Pinpoint the cell where the given text exists, returning its [X, Y] midpoint coordinate. 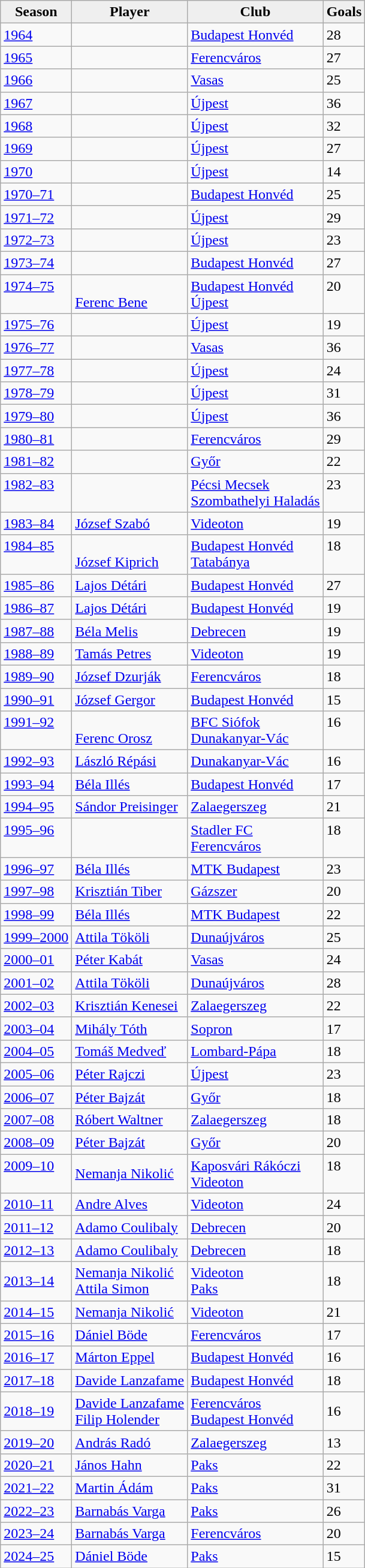
1987–88 [36, 631]
Davide Lanzafame Filip Holender [129, 1411]
2020–21 [36, 1465]
Stadler FCFerencváros [255, 838]
1979–80 [36, 416]
András Radó [129, 1442]
1981–82 [36, 462]
1994–95 [36, 807]
1969 [36, 149]
1970 [36, 171]
Nemanja Nikolić Attila Simon [129, 1281]
1967 [36, 103]
Krisztián Kenesei [129, 1006]
Player [129, 12]
1998–99 [36, 914]
Tamás Petres [129, 654]
1970–71 [36, 194]
László Répási [129, 762]
János Hahn [129, 1465]
1978–79 [36, 393]
1986–87 [36, 608]
Kaposvári RákócziVideoton [255, 1174]
2003–04 [36, 1028]
2024–25 [36, 1557]
1993–94 [36, 784]
2016–17 [36, 1358]
2023–24 [36, 1534]
1992–93 [36, 762]
1996–97 [36, 869]
Budapest HonvédÚjpest [255, 294]
2015–16 [36, 1335]
1997–98 [36, 892]
Róbert Waltner [129, 1120]
1977–78 [36, 371]
1968 [36, 126]
Pécsi MecsekSzombathelyi Haladás [255, 493]
2021–22 [36, 1488]
2011–12 [36, 1227]
Péter Kabát [129, 960]
1974–75 [36, 294]
1982–83 [36, 493]
2013–14 [36, 1281]
Krisztián Tiber [129, 892]
FerencvárosBudapest Honvéd [255, 1411]
Season [36, 12]
2008–09 [36, 1143]
1964 [36, 35]
2018–19 [36, 1411]
1983–84 [36, 523]
2002–03 [36, 1006]
Goals [344, 12]
Davide Lanzafame [129, 1380]
1995–96 [36, 838]
Sopron [255, 1028]
Ferenc Orosz [129, 730]
Mihály Tóth [129, 1028]
26 [344, 1510]
Gázszer [255, 892]
2022–23 [36, 1510]
Dunakanyar-Vác [255, 762]
2017–18 [36, 1380]
József Dzurják [129, 676]
1988–89 [36, 654]
Ferenc Bene [129, 294]
1991–92 [36, 730]
2004–05 [36, 1051]
1985–86 [36, 585]
2007–08 [36, 1120]
Sándor Preisinger [129, 807]
14 [344, 171]
Andre Alves [129, 1205]
BFC SiófokDunakanyar-Vác [255, 730]
Lombard-Pápa [255, 1051]
Márton Eppel [129, 1358]
2019–20 [36, 1442]
Club [255, 12]
1966 [36, 80]
1980–81 [36, 439]
Martin Ádám [129, 1488]
2006–07 [36, 1097]
2009–10 [36, 1174]
1984–85 [36, 554]
József Szabó [129, 523]
1990–91 [36, 700]
Tomáš Medveď [129, 1051]
1973–74 [36, 263]
Péter Rajczi [129, 1074]
2014–15 [36, 1312]
1989–90 [36, 676]
Béla Melis [129, 631]
József Kiprich [129, 554]
2010–11 [36, 1205]
1976–77 [36, 348]
2005–06 [36, 1074]
32 [344, 126]
2012–13 [36, 1250]
VideotonPaks [255, 1281]
1965 [36, 58]
1975–76 [36, 325]
1972–73 [36, 240]
1999–2000 [36, 937]
2000–01 [36, 960]
József Gergor [129, 700]
2001–02 [36, 983]
13 [344, 1442]
1971–72 [36, 217]
Budapest HonvédTatabánya [255, 554]
